Locate the cell with the specified text and output its [x, y] center coordinate. 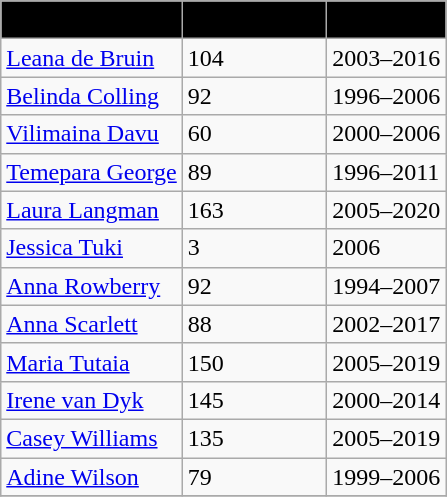
2000–2014 [386, 400]
3 [254, 248]
Casey Williams [92, 438]
Irene van Dyk [92, 400]
Adine Wilson [92, 477]
1994–2007 [386, 286]
135 [254, 438]
Anna Rowberry [92, 286]
2000–2006 [386, 134]
89 [254, 172]
1999–2006 [386, 477]
2005–2020 [386, 210]
150 [254, 362]
Appearances [254, 20]
104 [254, 58]
Anna Scarlett [92, 324]
Leana de Bruin [92, 58]
Temepara George [92, 172]
Laura Langman [92, 210]
2006 [386, 248]
Years [386, 20]
60 [254, 134]
163 [254, 210]
145 [254, 400]
2002–2017 [386, 324]
Maria Tutaia [92, 362]
2003–2016 [386, 58]
Vilimaina Davu [92, 134]
Player [92, 20]
Belinda Colling [92, 96]
88 [254, 324]
1996–2011 [386, 172]
79 [254, 477]
Jessica Tuki [92, 248]
1996–2006 [386, 96]
